Return [x, y] of the center of cell containing provided text 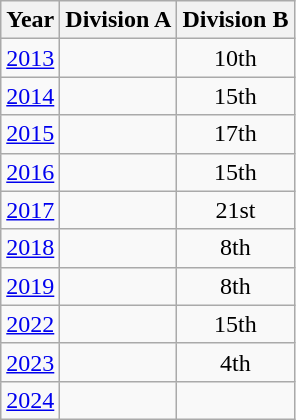
2015 [30, 134]
10th [236, 58]
2018 [30, 248]
2017 [30, 210]
2019 [30, 286]
2022 [30, 324]
4th [236, 362]
2014 [30, 96]
Division B [236, 20]
2024 [30, 400]
Year [30, 20]
2023 [30, 362]
2013 [30, 58]
2016 [30, 172]
Division A [118, 20]
21st [236, 210]
17th [236, 134]
